Find where the given text appears and provide that cell's center as [x, y] coordinate. 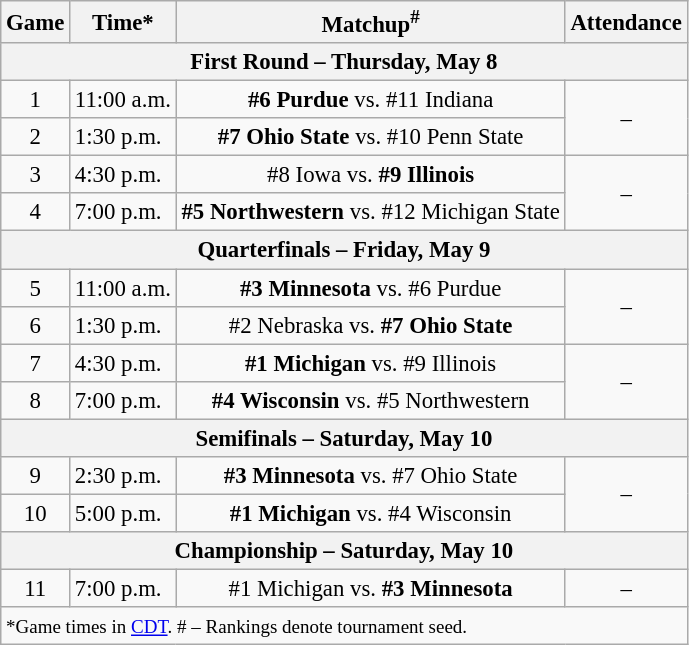
7 [36, 363]
#1 Michigan vs. #9 Illinois [370, 363]
2 [36, 137]
Semifinals – Saturday, May 10 [344, 438]
Game [36, 22]
#7 Ohio State vs. #10 Penn State [370, 137]
Matchup# [370, 22]
*Game times in CDT. # – Rankings denote tournament seed. [344, 626]
8 [36, 400]
6 [36, 325]
Time* [124, 22]
#4 Wisconsin vs. #5 Northwestern [370, 400]
1 [36, 100]
#6 Purdue vs. #11 Indiana [370, 100]
9 [36, 476]
First Round – Thursday, May 8 [344, 62]
#1 Michigan vs. #3 Minnesota [370, 588]
Attendance [626, 22]
Championship – Saturday, May 10 [344, 551]
3 [36, 175]
#2 Nebraska vs. #7 Ohio State [370, 325]
#8 Iowa vs. #9 Illinois [370, 175]
#3 Minnesota vs. #6 Purdue [370, 288]
4 [36, 213]
2:30 p.m. [124, 476]
#3 Minnesota vs. #7 Ohio State [370, 476]
10 [36, 513]
11 [36, 588]
#1 Michigan vs. #4 Wisconsin [370, 513]
Quarterfinals – Friday, May 9 [344, 250]
5 [36, 288]
5:00 p.m. [124, 513]
#5 Northwestern vs. #12 Michigan State [370, 213]
